Return [x, y] of the center of cell containing provided text 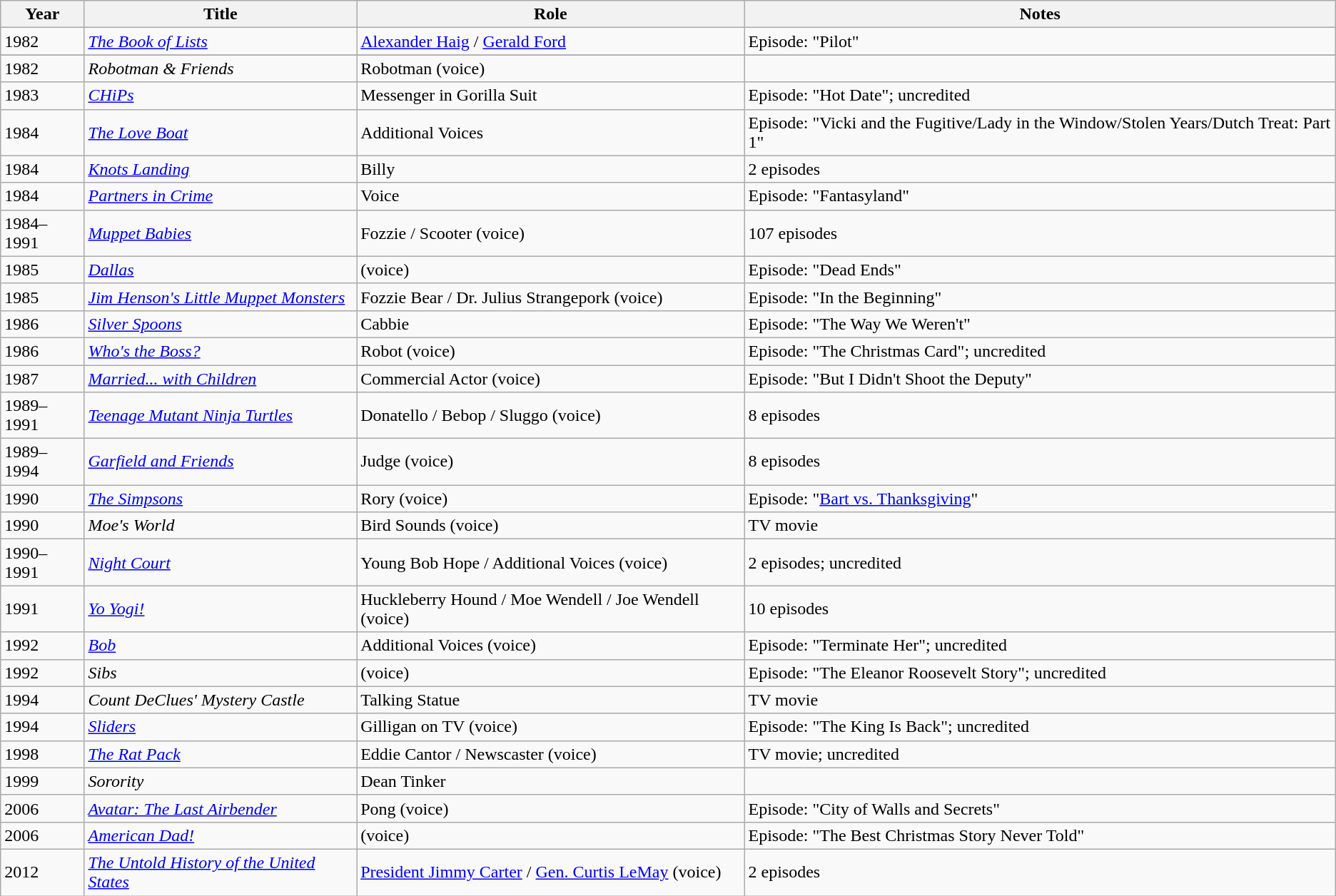
Bob [221, 646]
Episode: "Fantasyland" [1040, 196]
Robot (voice) [551, 351]
President Jimmy Carter / Gen. Curtis LeMay (voice) [551, 872]
Episode: "The Eleanor Roosevelt Story"; uncredited [1040, 673]
Billy [551, 169]
Dean Tinker [551, 781]
107 episodes [1040, 233]
Episode: "Pilot" [1040, 41]
Sorority [221, 781]
1983 [43, 96]
Bird Sounds (voice) [551, 526]
Gilligan on TV (voice) [551, 727]
2012 [43, 872]
Alexander Haig / Gerald Ford [551, 41]
Fozzie Bear / Dr. Julius Strangepork (voice) [551, 297]
Who's the Boss? [221, 351]
Episode: "In the Beginning" [1040, 297]
Episode: "Dead Ends" [1040, 270]
TV movie; uncredited [1040, 754]
American Dad! [221, 835]
Role [551, 14]
Dallas [221, 270]
Muppet Babies [221, 233]
Sibs [221, 673]
CHiPs [221, 96]
Talking Statue [551, 700]
The Book of Lists [221, 41]
Huckleberry Hound / Moe Wendell / Joe Wendell (voice) [551, 609]
Young Bob Hope / Additional Voices (voice) [551, 562]
Episode: "Terminate Her"; uncredited [1040, 646]
Moe's World [221, 526]
Teenage Mutant Ninja Turtles [221, 415]
Silver Spoons [221, 324]
Judge (voice) [551, 462]
Yo Yogi! [221, 609]
Count DeClues' Mystery Castle [221, 700]
Episode: "Vicki and the Fugitive/Lady in the Window/Stolen Years/Dutch Treat: Part 1" [1040, 133]
Sliders [221, 727]
Title [221, 14]
The Untold History of the United States [221, 872]
Eddie Cantor / Newscaster (voice) [551, 754]
Avatar: The Last Airbender [221, 808]
1990–1991 [43, 562]
Partners in Crime [221, 196]
Additional Voices (voice) [551, 646]
Night Court [221, 562]
Messenger in Gorilla Suit [551, 96]
Voice [551, 196]
Cabbie [551, 324]
Episode: "The Christmas Card"; uncredited [1040, 351]
Commercial Actor (voice) [551, 379]
1987 [43, 379]
1989–1991 [43, 415]
Rory (voice) [551, 499]
1984–1991 [43, 233]
Fozzie / Scooter (voice) [551, 233]
Garfield and Friends [221, 462]
Jim Henson's Little Muppet Monsters [221, 297]
Married... with Children [221, 379]
The Love Boat [221, 133]
1998 [43, 754]
1999 [43, 781]
1989–1994 [43, 462]
Episode: "The Way We Weren't" [1040, 324]
Episode: "Bart vs. Thanksgiving" [1040, 499]
The Simpsons [221, 499]
Notes [1040, 14]
Episode: "The Best Christmas Story Never Told" [1040, 835]
Donatello / Bebop / Sluggo (voice) [551, 415]
Year [43, 14]
10 episodes [1040, 609]
The Rat Pack [221, 754]
2 episodes; uncredited [1040, 562]
1991 [43, 609]
Additional Voices [551, 133]
Robotman (voice) [551, 68]
Pong (voice) [551, 808]
Episode: "Hot Date"; uncredited [1040, 96]
Knots Landing [221, 169]
Episode: "The King Is Back"; uncredited [1040, 727]
Robotman & Friends [221, 68]
Episode: "But I Didn't Shoot the Deputy" [1040, 379]
Episode: "City of Walls and Secrets" [1040, 808]
